Return [X, Y] of the center of cell containing provided text 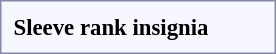
Sleeve rank insignia [111, 27]
